From the cell containing the given text, extract its center point as (X, Y) coordinate. 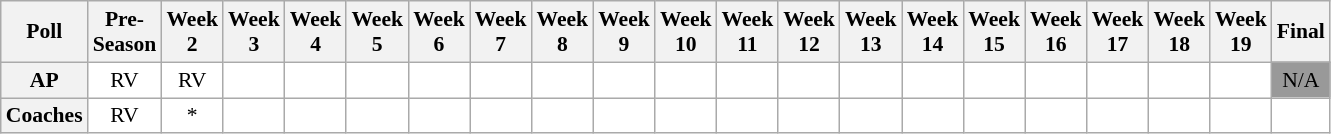
Final (1301, 32)
Week7 (501, 32)
Week2 (192, 32)
Week4 (316, 32)
AP (44, 80)
Week11 (748, 32)
Week14 (933, 32)
Week9 (624, 32)
N/A (1301, 80)
Week15 (994, 32)
Week6 (439, 32)
Week12 (809, 32)
Week18 (1179, 32)
Poll (44, 32)
Coaches (44, 116)
Week16 (1056, 32)
Week13 (871, 32)
Pre-Season (125, 32)
Week5 (377, 32)
Week19 (1241, 32)
Week8 (562, 32)
Week17 (1118, 32)
* (192, 116)
Week10 (686, 32)
Week3 (254, 32)
